Scan for the cell matching the given text and deliver its (X, Y) coordinate at center. 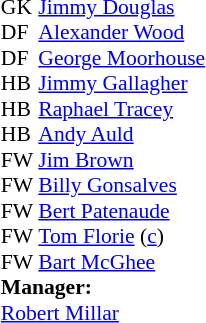
Andy Auld (122, 135)
Manager: (103, 287)
Bart McGhee (122, 262)
George Moorhouse (122, 58)
Raphael Tracey (122, 109)
Bert Patenaude (122, 211)
Tom Florie (c) (122, 237)
Jimmy Gallagher (122, 83)
Alexander Wood (122, 33)
Billy Gonsalves (122, 185)
Jim Brown (122, 160)
